Return the (x, y) coordinate for the center point of the cell that contains the specified text.  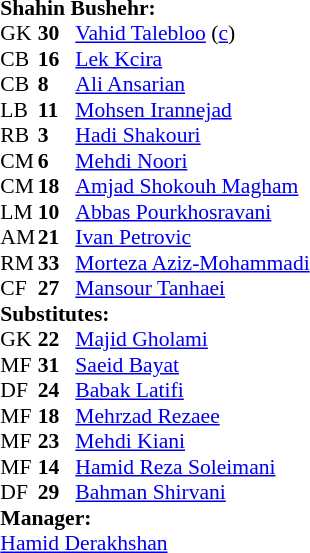
Mohsen Irannejad (192, 110)
Majid Gholami (192, 339)
Mehdi Noori (192, 161)
Ivan Petrovic (192, 237)
LM (19, 212)
Mansour Tanhaei (192, 289)
8 (57, 85)
Lek Kcira (192, 59)
Mehrzad Rezaee (192, 416)
CF (19, 289)
Bahman Shirvani (192, 493)
21 (57, 237)
Saeid Bayat (192, 365)
22 (57, 339)
16 (57, 59)
14 (57, 467)
31 (57, 365)
Substitutes: (154, 314)
11 (57, 110)
Hadi Shakouri (192, 135)
RB (19, 135)
10 (57, 212)
Vahid Talebloo (c) (192, 33)
29 (57, 493)
Abbas Pourkhosravani (192, 212)
23 (57, 441)
Mehdi Kiani (192, 441)
24 (57, 391)
Babak Latifi (192, 391)
3 (57, 135)
27 (57, 289)
33 (57, 263)
Hamid Reza Soleimani (192, 467)
AM (19, 237)
Ali Ansarian (192, 85)
Manager: (154, 518)
30 (57, 33)
Amjad Shokouh Magham (192, 187)
6 (57, 161)
Morteza Aziz-Mohammadi (192, 263)
LB (19, 110)
RM (19, 263)
